Output the (x, y) coordinate of the center of the cell containing the given text.  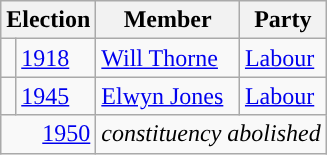
Election (48, 20)
constituency abolished (211, 134)
1945 (56, 96)
1950 (48, 134)
Will Thorne (168, 58)
Member (168, 20)
Party (282, 20)
1918 (56, 58)
Elwyn Jones (168, 96)
